For the text-containing cell, return its midpoint in (X, Y) coordinate format. 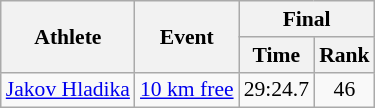
29:24.7 (276, 90)
Event (187, 36)
46 (344, 90)
10 km free (187, 90)
Rank (344, 55)
Time (276, 55)
Final (307, 19)
Jakov Hladika (68, 90)
Athlete (68, 36)
